Identify which cell holds the provided text, then report its [X, Y] central coordinate. 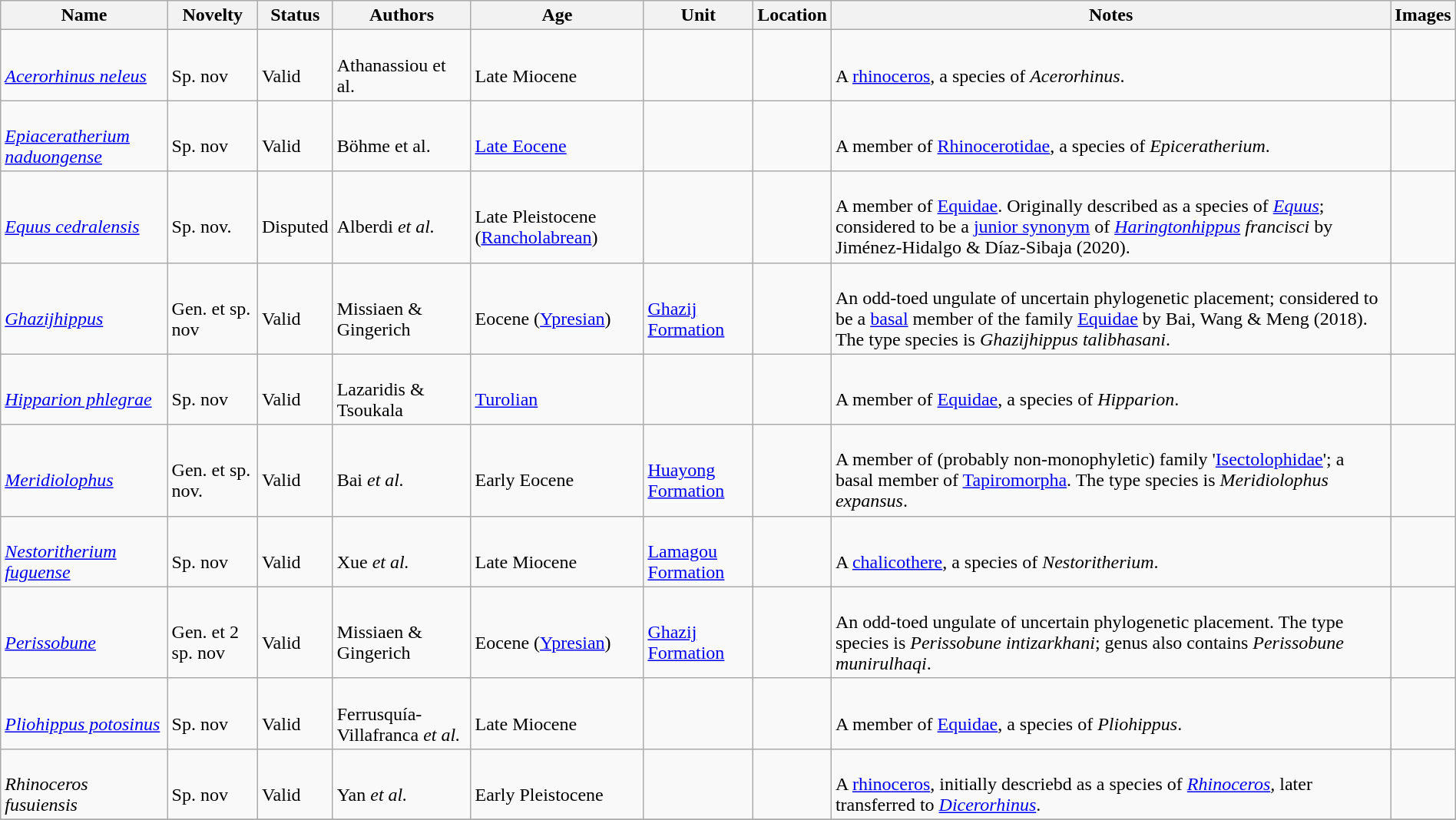
Late Pleistocene (Rancholabrean) [558, 217]
Ferrusquía-Villafranca et al. [402, 713]
A member of Equidae, a species of Hipparion. [1110, 389]
Lamagou Formation [699, 551]
Pliohippus potosinus [84, 713]
Turolian [558, 389]
Gen. et sp. nov. [212, 470]
Location [793, 15]
Novelty [212, 15]
Yan et al. [402, 784]
Acerorhinus neleus [84, 65]
Sp. nov. [212, 217]
Epiaceratherium naduongense [84, 136]
Images [1423, 15]
Late Eocene [558, 136]
Early Eocene [558, 470]
Alberdi et al. [402, 217]
Nestoritherium fuguense [84, 551]
Name [84, 15]
A rhinoceros, initially descriebd as a species of Rhinoceros, later transferred to Dicerorhinus. [1110, 784]
An odd-toed ungulate of uncertain phylogenetic placement. The type species is Perissobune intizarkhani; genus also contains Perissobune munirulhaqi. [1110, 633]
Age [558, 15]
Athanassiou et al. [402, 65]
Huayong Formation [699, 470]
Perissobune [84, 633]
A member of Rhinocerotidae, a species of Epiceratherium. [1110, 136]
Disputed [295, 217]
Gen. et 2 sp. nov [212, 633]
A member of Equidae, a species of Pliohippus. [1110, 713]
Equus cedralensis [84, 217]
Xue et al. [402, 551]
Notes [1110, 15]
A rhinoceros, a species of Acerorhinus. [1110, 65]
Meridiolophus [84, 470]
Status [295, 15]
Authors [402, 15]
A chalicothere, a species of Nestoritherium. [1110, 551]
Bai et al. [402, 470]
Unit [699, 15]
Böhme et al. [402, 136]
Lazaridis & Tsoukala [402, 389]
A member of (probably non-monophyletic) family 'Isectolophidae'; a basal member of Tapiromorpha. The type species is Meridiolophus expansus. [1110, 470]
Ghazijhippus [84, 309]
Hipparion phlegrae [84, 389]
Gen. et sp. nov [212, 309]
Early Pleistocene [558, 784]
Rhinoceros fusuiensis [84, 784]
